Provide the (X, Y) coordinate of the cell's center where the given text is located.  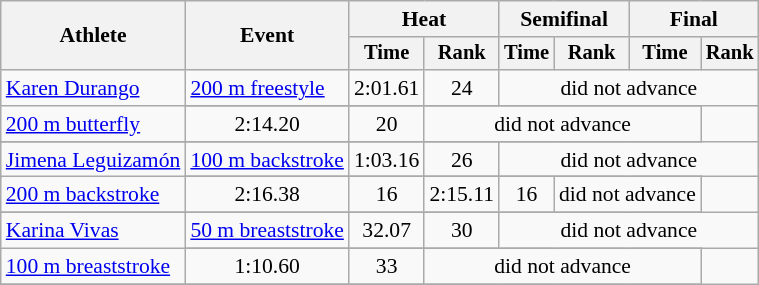
200 m butterfly (94, 124)
Karina Vivas (94, 231)
200 m freestyle (267, 88)
Final (694, 19)
20 (386, 124)
50 m breaststroke (267, 231)
2:16.38 (267, 195)
200 m backstroke (94, 195)
Athlete (94, 36)
24 (462, 88)
100 m breaststroke (94, 267)
2:15.11 (462, 195)
Semifinal (564, 19)
26 (462, 160)
100 m backstroke (267, 160)
Event (267, 36)
30 (462, 231)
33 (386, 267)
Jimena Leguizamón (94, 160)
Karen Durango (94, 88)
1:10.60 (267, 267)
Heat (424, 19)
2:01.61 (386, 88)
1:03.16 (386, 160)
2:14.20 (267, 124)
32.07 (386, 231)
